Capture the cell that displays the provided text and extract its [x, y] central coordinate. 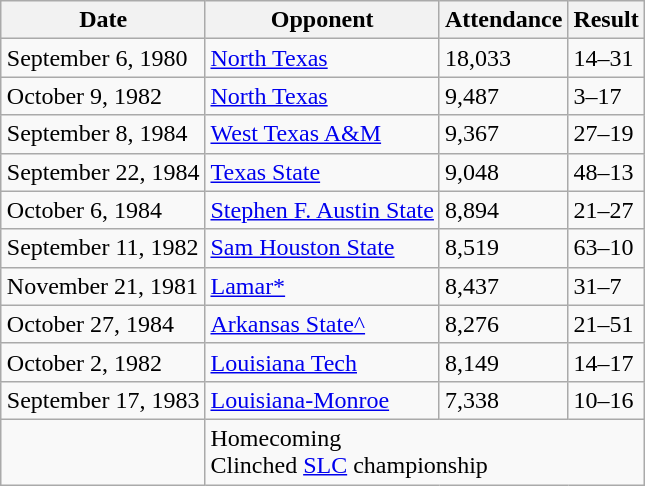
Opponent [322, 20]
8,894 [503, 210]
14–17 [606, 362]
21–51 [606, 324]
8,276 [503, 324]
8,149 [503, 362]
Sam Houston State [322, 248]
Stephen F. Austin State [322, 210]
Homecoming Clinched SLC championship [424, 452]
31–7 [606, 286]
27–19 [606, 134]
West Texas A&M [322, 134]
Louisiana Tech [322, 362]
September 8, 1984 [103, 134]
September 17, 1983 [103, 400]
63–10 [606, 248]
7,338 [503, 400]
September 6, 1980 [103, 58]
October 27, 1984 [103, 324]
10–16 [606, 400]
November 21, 1981 [103, 286]
18,033 [503, 58]
September 11, 1982 [103, 248]
9,367 [503, 134]
3–17 [606, 96]
9,487 [503, 96]
October 6, 1984 [103, 210]
8,437 [503, 286]
October 2, 1982 [103, 362]
Lamar* [322, 286]
September 22, 1984 [103, 172]
9,048 [503, 172]
October 9, 1982 [103, 96]
Result [606, 20]
Louisiana-Monroe [322, 400]
Attendance [503, 20]
Texas State [322, 172]
Date [103, 20]
48–13 [606, 172]
8,519 [503, 248]
Arkansas State^ [322, 324]
21–27 [606, 210]
14–31 [606, 58]
